Scan for the cell matching the given text and deliver its (X, Y) coordinate at center. 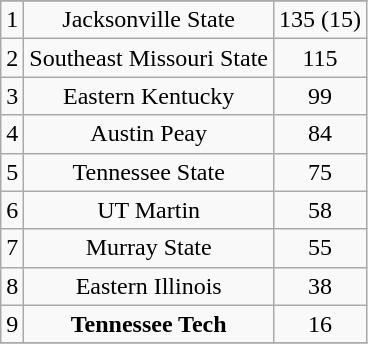
2 (12, 58)
9 (12, 324)
Eastern Illinois (149, 286)
75 (320, 172)
3 (12, 96)
UT Martin (149, 210)
5 (12, 172)
55 (320, 248)
Eastern Kentucky (149, 96)
8 (12, 286)
38 (320, 286)
4 (12, 134)
115 (320, 58)
1 (12, 20)
Tennessee State (149, 172)
Murray State (149, 248)
135 (15) (320, 20)
16 (320, 324)
Tennessee Tech (149, 324)
Austin Peay (149, 134)
99 (320, 96)
84 (320, 134)
Southeast Missouri State (149, 58)
58 (320, 210)
Jacksonville State (149, 20)
7 (12, 248)
6 (12, 210)
